Locate the cell with the specified text and output its [x, y] center coordinate. 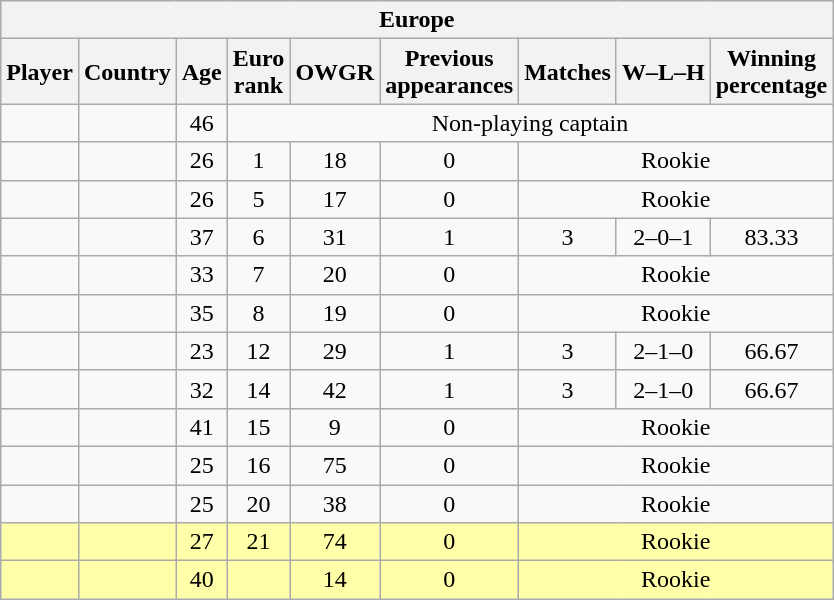
19 [335, 313]
17 [335, 199]
21 [258, 542]
Winningpercentage [772, 72]
16 [258, 465]
Europe [417, 20]
41 [202, 427]
2–0–1 [663, 237]
OWGR [335, 72]
32 [202, 389]
31 [335, 237]
7 [258, 275]
Previousappearances [450, 72]
35 [202, 313]
Age [202, 72]
Eurorank [258, 72]
5 [258, 199]
46 [202, 123]
12 [258, 351]
Matches [568, 72]
27 [202, 542]
74 [335, 542]
Player [40, 72]
8 [258, 313]
Non-playing captain [530, 123]
38 [335, 503]
W–L–H [663, 72]
33 [202, 275]
40 [202, 580]
23 [202, 351]
29 [335, 351]
18 [335, 161]
6 [258, 237]
83.33 [772, 237]
9 [335, 427]
75 [335, 465]
Country [127, 72]
42 [335, 389]
15 [258, 427]
37 [202, 237]
